Output the (x, y) coordinate of the center of the cell containing the given text.  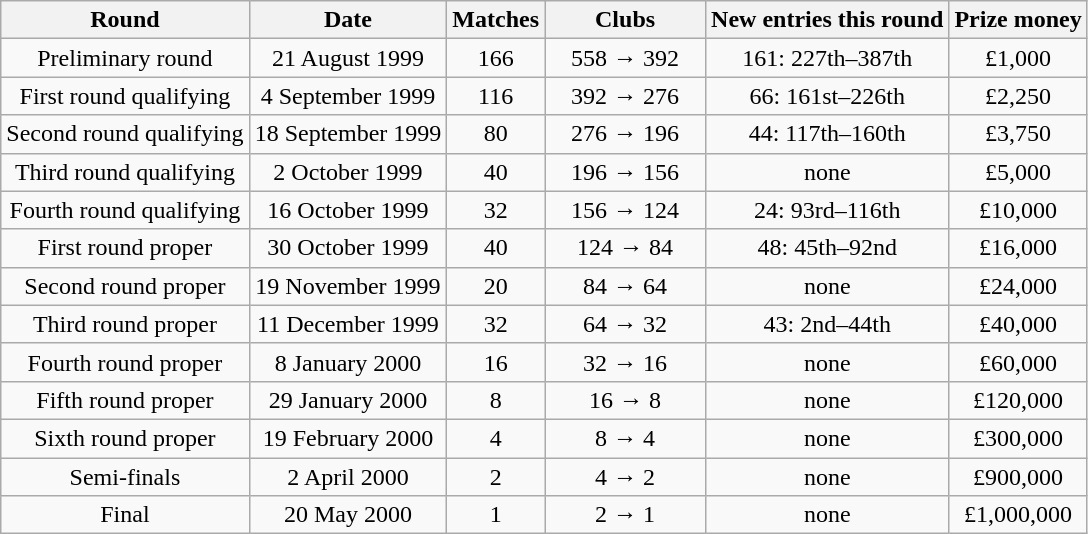
2 October 1999 (348, 172)
66: 161st–226th (828, 96)
First round proper (125, 248)
Date (348, 20)
Sixth round proper (125, 438)
£60,000 (1018, 362)
Second round proper (125, 286)
£900,000 (1018, 477)
8 → 4 (626, 438)
43: 2nd–44th (828, 324)
£2,250 (1018, 96)
4 September 1999 (348, 96)
64 → 32 (626, 324)
20 May 2000 (348, 515)
£120,000 (1018, 400)
19 February 2000 (348, 438)
£16,000 (1018, 248)
£3,750 (1018, 134)
£300,000 (1018, 438)
48: 45th–92nd (828, 248)
124 → 84 (626, 248)
Fourth round qualifying (125, 210)
558 → 392 (626, 58)
2 (496, 477)
156 → 124 (626, 210)
Second round qualifying (125, 134)
New entries this round (828, 20)
84 → 64 (626, 286)
Clubs (626, 20)
Fifth round proper (125, 400)
30 October 1999 (348, 248)
20 (496, 286)
161: 227th–387th (828, 58)
Fourth round proper (125, 362)
196 → 156 (626, 172)
16 → 8 (626, 400)
276 → 196 (626, 134)
1 (496, 515)
£1,000 (1018, 58)
£40,000 (1018, 324)
18 September 1999 (348, 134)
11 December 1999 (348, 324)
166 (496, 58)
21 August 1999 (348, 58)
Third round qualifying (125, 172)
8 (496, 400)
£1,000,000 (1018, 515)
2 → 1 (626, 515)
19 November 1999 (348, 286)
Matches (496, 20)
24: 93rd–116th (828, 210)
Prize money (1018, 20)
£24,000 (1018, 286)
Semi-finals (125, 477)
Round (125, 20)
16 October 1999 (348, 210)
16 (496, 362)
£10,000 (1018, 210)
4 (496, 438)
2 April 2000 (348, 477)
116 (496, 96)
£5,000 (1018, 172)
4 → 2 (626, 477)
Preliminary round (125, 58)
80 (496, 134)
8 January 2000 (348, 362)
29 January 2000 (348, 400)
392 → 276 (626, 96)
44: 117th–160th (828, 134)
First round qualifying (125, 96)
32 → 16 (626, 362)
Third round proper (125, 324)
Final (125, 515)
